Provide the [X, Y] coordinate of the cell's center where the given text is located.  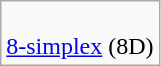
8-simplex (8D) [80, 34]
